Scan for the cell matching the given text and deliver its [X, Y] coordinate at center. 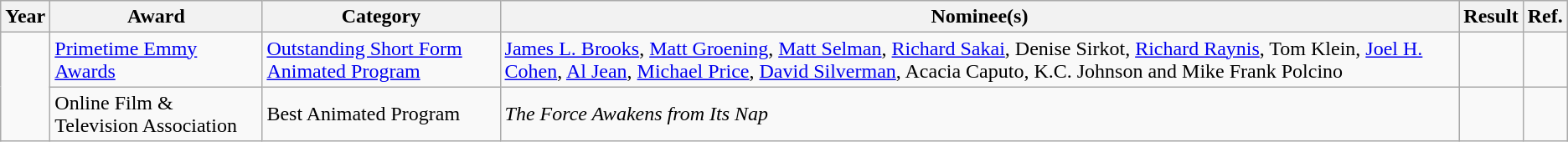
Award [156, 17]
Ref. [1545, 17]
Best Animated Program [381, 114]
Year [25, 17]
The Force Awakens from Its Nap [980, 114]
Online Film & Television Association [156, 114]
Nominee(s) [980, 17]
Primetime Emmy Awards [156, 60]
Category [381, 17]
Result [1491, 17]
Outstanding Short Form Animated Program [381, 60]
